Detect which cell encompasses the target text, then output its (X, Y) center coordinate. 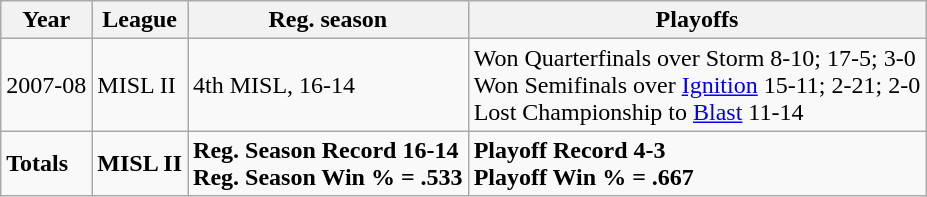
4th MISL, 16-14 (328, 85)
2007-08 (46, 85)
League (140, 20)
Won Quarterfinals over Storm 8-10; 17-5; 3-0 Won Semifinals over Ignition 15-11; 2-21; 2-0 Lost Championship to Blast 11-14 (697, 85)
Playoffs (697, 20)
Totals (46, 164)
Year (46, 20)
Reg. Season Record 16-14 Reg. Season Win % = .533 (328, 164)
Reg. season (328, 20)
Playoff Record 4-3 Playoff Win % = .667 (697, 164)
